Find where the given text appears and provide that cell's center as [X, Y] coordinate. 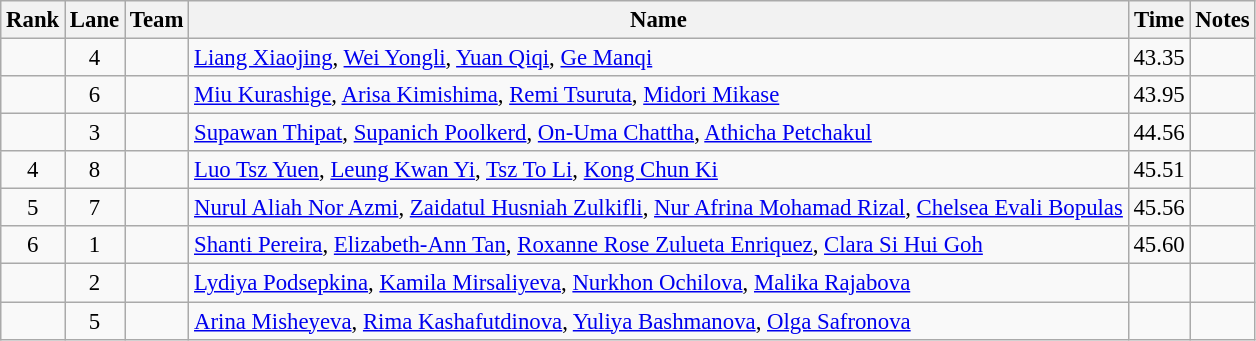
Lydiya Podsepkina, Kamila Mirsaliyeva, Nurkhon Ochilova, Malika Rajabova [658, 283]
Nurul Aliah Nor Azmi, Zaidatul Husniah Zulkifli, Nur Afrina Mohamad Rizal, Chelsea Evali Bopulas [658, 208]
Lane [95, 20]
Rank [33, 20]
Notes [1222, 20]
43.35 [1159, 58]
43.95 [1159, 95]
2 [95, 283]
7 [95, 208]
1 [95, 245]
Arina Misheyeva, Rima Kashafutdinova, Yuliya Bashmanova, Olga Safronova [658, 321]
Name [658, 20]
Time [1159, 20]
Miu Kurashige, Arisa Kimishima, Remi Tsuruta, Midori Mikase [658, 95]
Supawan Thipat, Supanich Poolkerd, On-Uma Chattha, Athicha Petchakul [658, 133]
Liang Xiaojing, Wei Yongli, Yuan Qiqi, Ge Manqi [658, 58]
8 [95, 170]
Luo Tsz Yuen, Leung Kwan Yi, Tsz To Li, Kong Chun Ki [658, 170]
3 [95, 133]
45.51 [1159, 170]
45.60 [1159, 245]
45.56 [1159, 208]
44.56 [1159, 133]
Shanti Pereira, Elizabeth-Ann Tan, Roxanne Rose Zulueta Enriquez, Clara Si Hui Goh [658, 245]
Team [157, 20]
